Provide the [X, Y] coordinate of the cell's center where the given text is located.  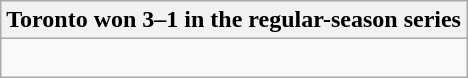
Toronto won 3–1 in the regular-season series [234, 20]
